Pinpoint the cell where the given text exists, returning its [X, Y] midpoint coordinate. 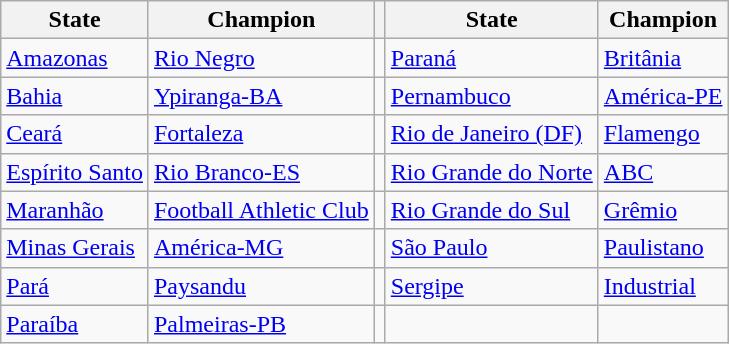
Paraná [492, 58]
Ypiranga-BA [261, 96]
Espírito Santo [75, 172]
Rio Negro [261, 58]
Minas Gerais [75, 248]
Britânia [663, 58]
Sergipe [492, 286]
Pernambuco [492, 96]
América-MG [261, 248]
Paulistano [663, 248]
Rio de Janeiro (DF) [492, 134]
Ceará [75, 134]
Football Athletic Club [261, 210]
Flamengo [663, 134]
Rio Grande do Norte [492, 172]
Rio Grande do Sul [492, 210]
Paysandu [261, 286]
São Paulo [492, 248]
Pará [75, 286]
América-PE [663, 96]
Grêmio [663, 210]
Amazonas [75, 58]
ABC [663, 172]
Rio Branco-ES [261, 172]
Paraíba [75, 324]
Fortaleza [261, 134]
Bahia [75, 96]
Industrial [663, 286]
Maranhão [75, 210]
Palmeiras-PB [261, 324]
